Identify which cell holds the provided text, then report its (X, Y) central coordinate. 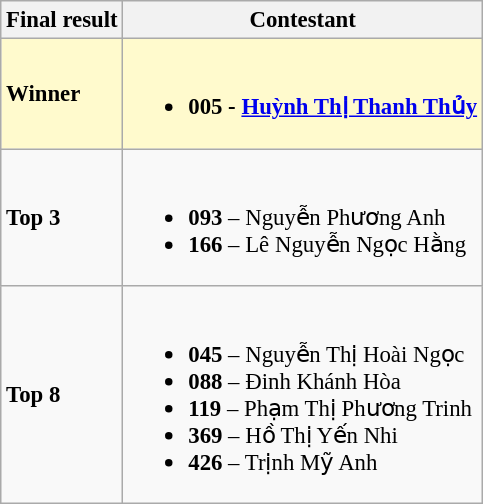
093 – Nguyễn Phương Anh166 – Lê Nguyễn Ngọc Hằng (302, 218)
Contestant (302, 20)
Winner (62, 94)
Top 8 (62, 395)
Final result (62, 20)
Top 3 (62, 218)
045 – Nguyễn Thị Hoài Ngọc088 – Đinh Khánh Hòa119 – Phạm Thị Phương Trinh369 – Hồ Thị Yến Nhi426 – Trịnh Mỹ Anh (302, 395)
005 - Huỳnh Thị Thanh Thủy (302, 94)
